Extract the (X, Y) coordinate from the center of the cell holding the provided text.  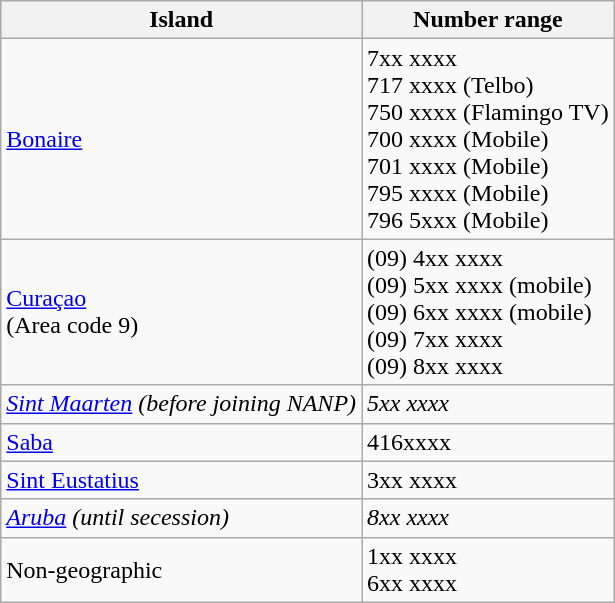
Aruba (until secession) (182, 518)
(09) 4xx xxxx(09) 5xx xxxx (mobile)(09) 6xx xxxx (mobile)(09) 7xx xxxx(09) 8xx xxxx (488, 312)
Bonaire (182, 139)
1xx xxxx6xx xxxx (488, 570)
416xxxx (488, 442)
Island (182, 20)
Saba (182, 442)
Number range (488, 20)
Sint Maarten (before joining NANP) (182, 404)
7xx xxxx717 xxxx (Telbo)750 xxxx (Flamingo TV)700 xxxx (Mobile)701 xxxx (Mobile)795 xxxx (Mobile)796 5xxx (Mobile) (488, 139)
Curaçao (Area code 9) (182, 312)
3xx xxxx (488, 480)
8xx xxxx (488, 518)
Non-geographic (182, 570)
Sint Eustatius (182, 480)
5xx xxxx (488, 404)
